Extract the (X, Y) coordinate from the center of the cell holding the provided text.  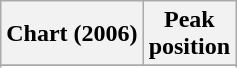
Peakposition (189, 34)
Chart (2006) (72, 34)
